Find where the given text appears and provide that cell's center as [x, y] coordinate. 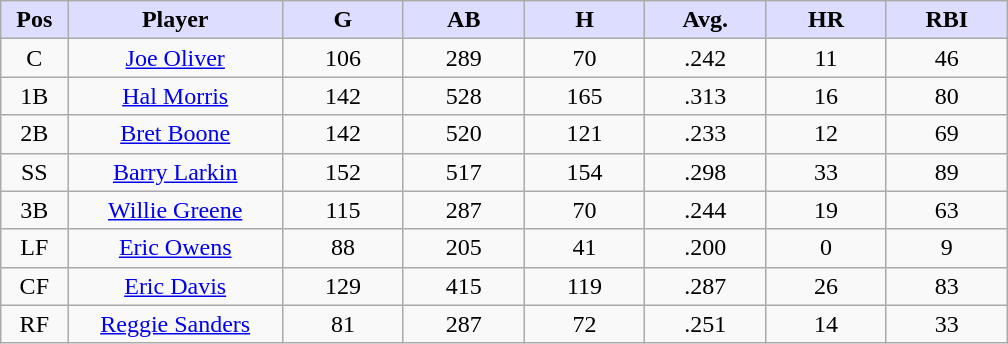
Avg. [706, 20]
81 [344, 324]
Player [176, 20]
88 [344, 248]
89 [946, 172]
63 [946, 210]
.233 [706, 134]
Eric Davis [176, 286]
205 [464, 248]
RBI [946, 20]
129 [344, 286]
Barry Larkin [176, 172]
HR [826, 20]
LF [34, 248]
.242 [706, 58]
CF [34, 286]
152 [344, 172]
26 [826, 286]
0 [826, 248]
9 [946, 248]
106 [344, 58]
.313 [706, 96]
Reggie Sanders [176, 324]
517 [464, 172]
80 [946, 96]
.298 [706, 172]
C [34, 58]
115 [344, 210]
Bret Boone [176, 134]
.244 [706, 210]
2B [34, 134]
AB [464, 20]
Willie Greene [176, 210]
3B [34, 210]
G [344, 20]
Hal Morris [176, 96]
69 [946, 134]
289 [464, 58]
415 [464, 286]
1B [34, 96]
.251 [706, 324]
119 [584, 286]
RF [34, 324]
165 [584, 96]
16 [826, 96]
83 [946, 286]
154 [584, 172]
41 [584, 248]
SS [34, 172]
14 [826, 324]
520 [464, 134]
H [584, 20]
Eric Owens [176, 248]
Joe Oliver [176, 58]
Pos [34, 20]
121 [584, 134]
11 [826, 58]
.200 [706, 248]
46 [946, 58]
12 [826, 134]
19 [826, 210]
.287 [706, 286]
528 [464, 96]
72 [584, 324]
